Return the [x, y] coordinate for the center point of the cell that contains the specified text.  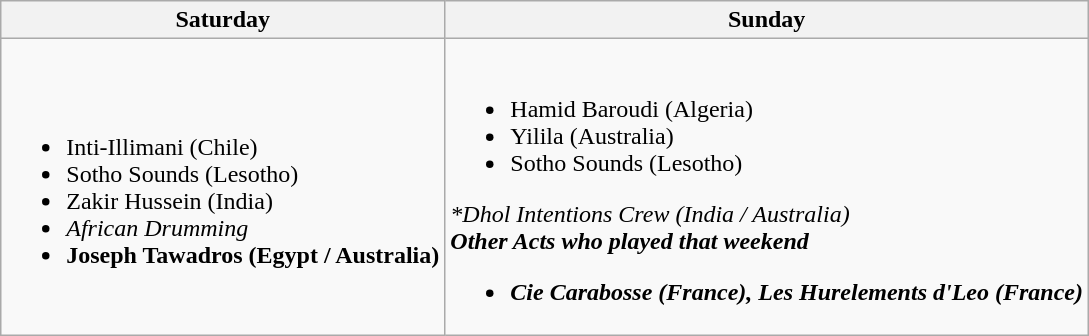
Saturday [223, 20]
Inti-Illimani (Chile)Sotho Sounds (Lesotho)Zakir Hussein (India)African DrummingJoseph Tawadros (Egypt / Australia) [223, 187]
Sunday [767, 20]
